From the cell containing the given text, extract its center point as [X, Y] coordinate. 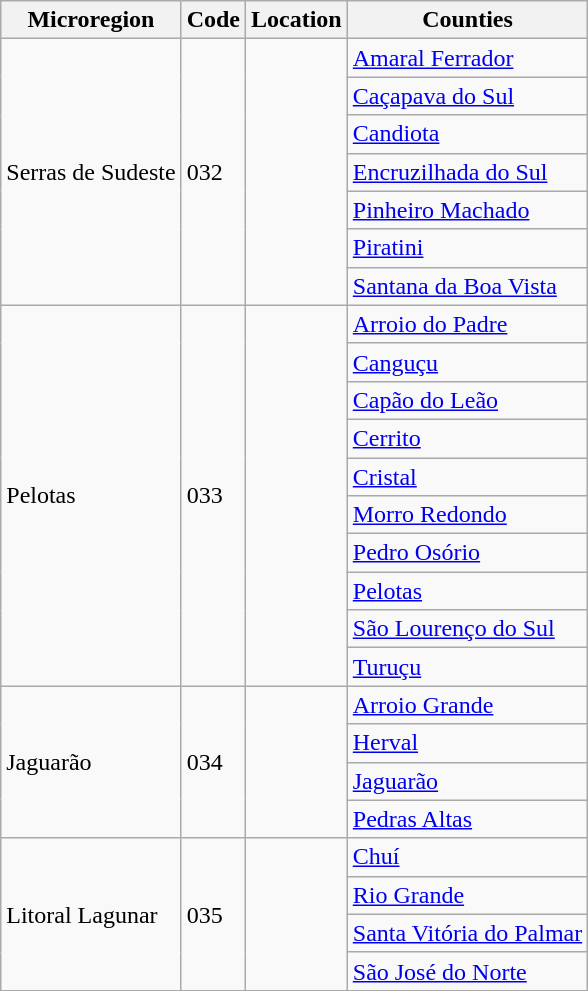
Arroio Grande [467, 705]
Piratini [467, 248]
034 [213, 762]
033 [213, 496]
São Lourenço do Sul [467, 629]
032 [213, 172]
Encruzilhada do Sul [467, 172]
Candiota [467, 134]
Caçapava do Sul [467, 96]
Pinheiro Machado [467, 210]
Counties [467, 20]
Chuí [467, 857]
Cristal [467, 477]
Cerrito [467, 438]
035 [213, 914]
Pedras Altas [467, 819]
Canguçu [467, 362]
Capão do Leão [467, 400]
Morro Redondo [467, 515]
Pedro Osório [467, 553]
Arroio do Padre [467, 324]
Location [297, 20]
Turuçu [467, 667]
Microregion [91, 20]
São José do Norte [467, 971]
Code [213, 20]
Rio Grande [467, 895]
Santa Vitória do Palmar [467, 933]
Amaral Ferrador [467, 58]
Litoral Lagunar [91, 914]
Serras de Sudeste [91, 172]
Santana da Boa Vista [467, 286]
Herval [467, 743]
